Return the (X, Y) coordinate for the center point of the cell that contains the specified text.  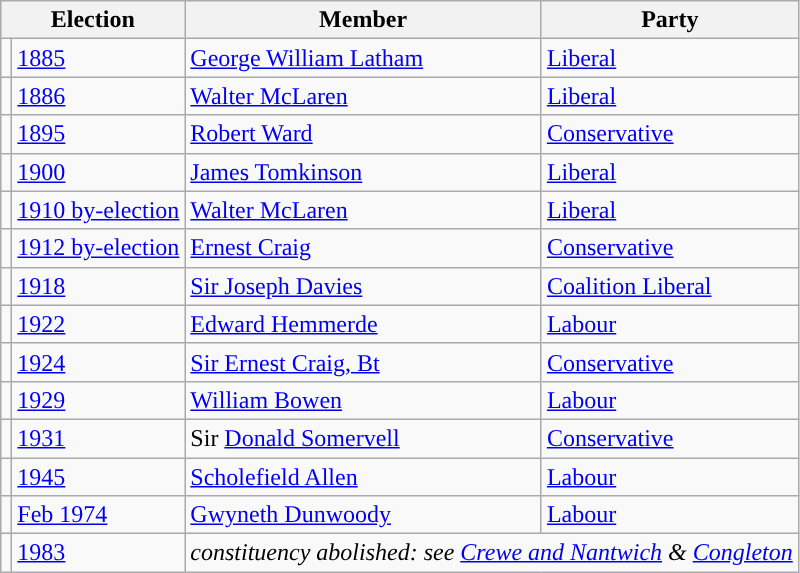
William Bowen (364, 400)
1895 (98, 134)
1885 (98, 58)
1918 (98, 286)
1945 (98, 477)
Sir Joseph Davies (364, 286)
1912 by-election (98, 248)
1900 (98, 172)
Coalition Liberal (670, 286)
1886 (98, 96)
Party (670, 20)
1929 (98, 400)
Election (93, 20)
Ernest Craig (364, 248)
1931 (98, 438)
Edward Hemmerde (364, 324)
James Tomkinson (364, 172)
Member (364, 20)
Gwyneth Dunwoody (364, 515)
Robert Ward (364, 134)
Sir Ernest Craig, Bt (364, 362)
1910 by-election (98, 210)
George William Latham (364, 58)
1924 (98, 362)
1922 (98, 324)
1983 (98, 553)
Scholefield Allen (364, 477)
constituency abolished: see Crewe and Nantwich & Congleton (492, 553)
Feb 1974 (98, 515)
Sir Donald Somervell (364, 438)
